Determine the (x, y) coordinate at the center of the cell enclosing the given text.  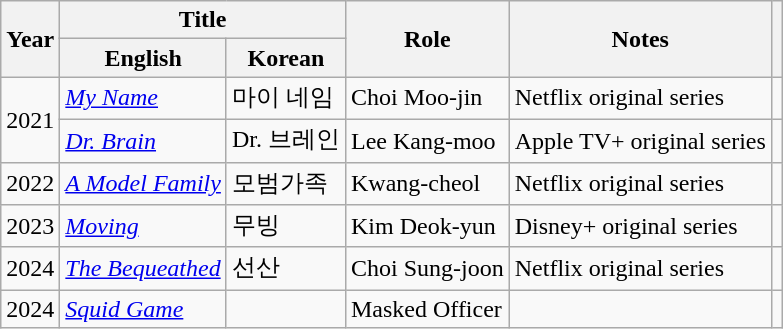
모범가족 (286, 184)
Dr. 브레인 (286, 140)
My Name (144, 98)
Title (203, 20)
2023 (30, 226)
Squid Game (144, 309)
The Bequeathed (144, 268)
Year (30, 39)
Choi Moo-jin (427, 98)
선산 (286, 268)
Masked Officer (427, 309)
English (144, 58)
Moving (144, 226)
Role (427, 39)
A Model Family (144, 184)
Korean (286, 58)
Lee Kang-moo (427, 140)
무빙 (286, 226)
마이 네임 (286, 98)
2022 (30, 184)
Disney+ original series (640, 226)
Apple TV+ original series (640, 140)
Choi Sung-joon (427, 268)
Kwang-cheol (427, 184)
Notes (640, 39)
Kim Deok-yun (427, 226)
Dr. Brain (144, 140)
2021 (30, 120)
